For the text-containing cell, return its midpoint in [x, y] coordinate format. 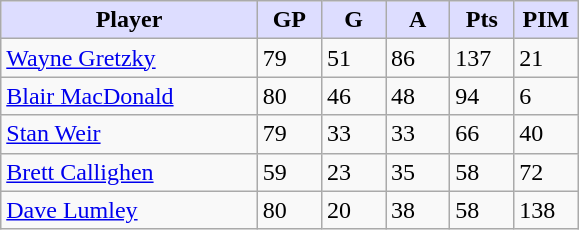
38 [418, 210]
G [353, 20]
Blair MacDonald [130, 96]
Dave Lumley [130, 210]
Player [130, 20]
72 [546, 172]
51 [353, 58]
23 [353, 172]
138 [546, 210]
21 [546, 58]
35 [418, 172]
Stan Weir [130, 134]
137 [482, 58]
46 [353, 96]
Wayne Gretzky [130, 58]
PIM [546, 20]
A [418, 20]
Pts [482, 20]
GP [289, 20]
40 [546, 134]
94 [482, 96]
86 [418, 58]
48 [418, 96]
20 [353, 210]
Brett Callighen [130, 172]
59 [289, 172]
6 [546, 96]
66 [482, 134]
